Capture the cell that displays the provided text and extract its (X, Y) central coordinate. 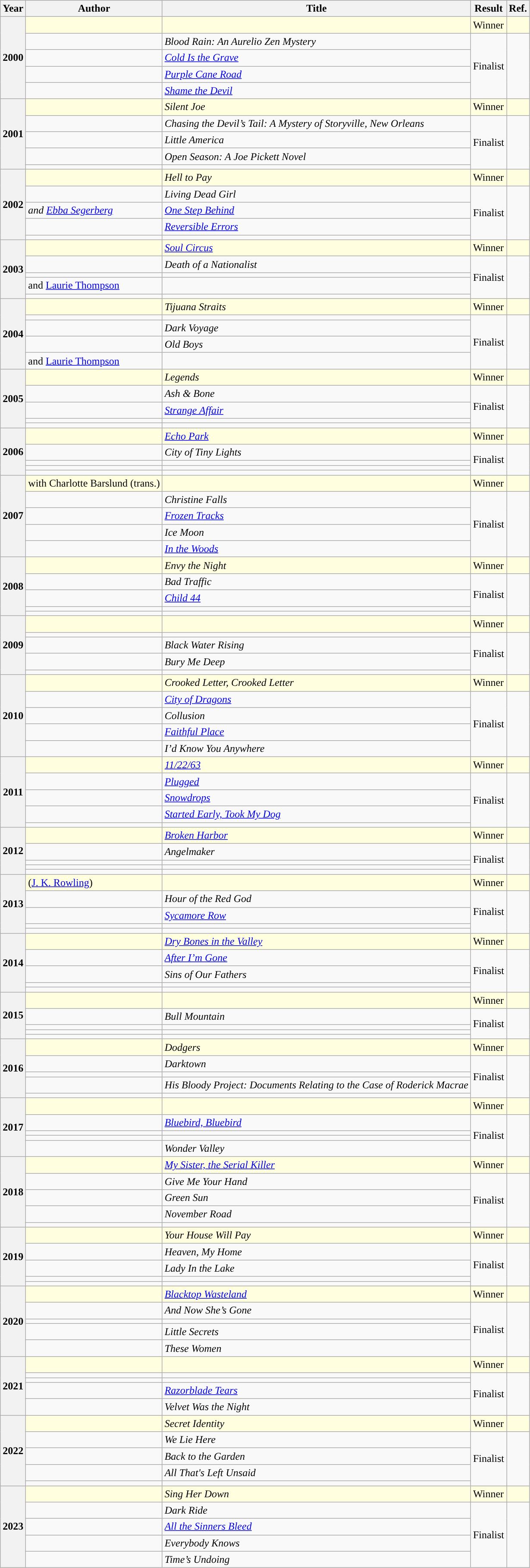
Bull Mountain (317, 1017)
All the Sinners Bleed (317, 1527)
And Now She’s Gone (317, 1310)
We Lie Here (317, 1440)
Little Secrets (317, 1332)
Year (13, 9)
Back to the Garden (317, 1456)
Envy the Night (317, 565)
Lady In the Lake (317, 1268)
2022 (13, 1450)
2015 (13, 1015)
with Charlotte Barslund (trans.) (94, 483)
Ice Moon (317, 532)
Hour of the Red God (317, 899)
Bluebird, Bluebird (317, 1122)
11/22/63 (317, 765)
Collusion (317, 716)
Tijuana Straits (317, 307)
Cold Is the Grave (317, 58)
Little America (317, 140)
Echo Park (317, 436)
2023 (13, 1527)
Dark Ride (317, 1510)
Christine Falls (317, 500)
2009 (13, 645)
2007 (13, 516)
These Women (317, 1348)
Purple Cane Road (317, 74)
and Ebba Segerberg (94, 211)
Title (317, 9)
2017 (13, 1127)
2018 (13, 1191)
One Step Behind (317, 211)
After I’m Gone (317, 958)
Dry Bones in the Valley (317, 941)
2010 (13, 716)
Dark Voyage (317, 328)
Ref. (518, 9)
Green Sun (317, 1198)
2014 (13, 962)
Blacktop Wasteland (317, 1294)
Death of a Nationalist (317, 264)
Legends (317, 377)
Soul Circus (317, 248)
Faithful Place (317, 732)
2006 (13, 451)
I’d Know You Anywhere (317, 748)
Broken Harbor (317, 836)
2004 (13, 334)
Frozen Tracks (317, 516)
Give Me Your Hand (317, 1181)
Old Boys (317, 344)
Chasing the Devil’s Tail: A Mystery of Storyville, New Orleans (317, 123)
Dodgers (317, 1047)
Velvet Was the Night (317, 1407)
Bury Me Deep (317, 662)
Child 44 (317, 598)
Razorblade Tears (317, 1391)
Your House Will Pay (317, 1235)
Open Season: A Joe Pickett Novel (317, 156)
2013 (13, 904)
Started Early, Took My Dog (317, 814)
2008 (13, 586)
Wonder Valley (317, 1148)
Strange Affair (317, 410)
Author (94, 9)
Secret Identity (317, 1423)
Ash & Bone (317, 393)
2001 (13, 134)
Shame the Devil (317, 91)
Blood Rain: An Aurelio Zen Mystery (317, 41)
2016 (13, 1068)
Silent Joe (317, 107)
Hell to Pay (317, 177)
Sing Her Down (317, 1494)
All That's Left Unsaid (317, 1473)
Black Water Rising (317, 645)
2020 (13, 1321)
2021 (13, 1386)
His Bloody Project: Documents Relating to the Case of Roderick Macrae (317, 1085)
City of Tiny Lights (317, 452)
2002 (13, 204)
2012 (13, 851)
City of Dragons (317, 699)
November Road (317, 1214)
Result (488, 9)
Heaven, My Home (317, 1252)
Angelmaker (317, 852)
Everybody Knows (317, 1543)
Bad Traffic (317, 581)
Sycamore Row (317, 915)
Reversible Errors (317, 227)
2000 (13, 58)
My Sister, the Serial Killer (317, 1165)
Living Dead Girl (317, 194)
Sins of Our Fathers (317, 974)
Darktown (317, 1064)
Crooked Letter, Crooked Letter (317, 683)
Snowdrops (317, 798)
2005 (13, 398)
In the Woods (317, 549)
(J. K. Rowling) (94, 883)
2019 (13, 1257)
Plugged (317, 781)
Time’s Undoing (317, 1559)
2003 (13, 269)
2011 (13, 792)
